Determine the (x, y) coordinate at the center of the cell enclosing the given text.  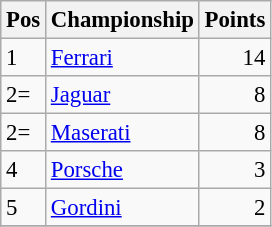
Jaguar (123, 95)
Championship (123, 20)
1 (24, 58)
4 (24, 170)
Porsche (123, 170)
14 (234, 58)
2 (234, 208)
5 (24, 208)
Pos (24, 20)
Gordini (123, 208)
Ferrari (123, 58)
Maserati (123, 133)
Points (234, 20)
3 (234, 170)
